Provide the (X, Y) coordinate of the cell's center where the given text is located.  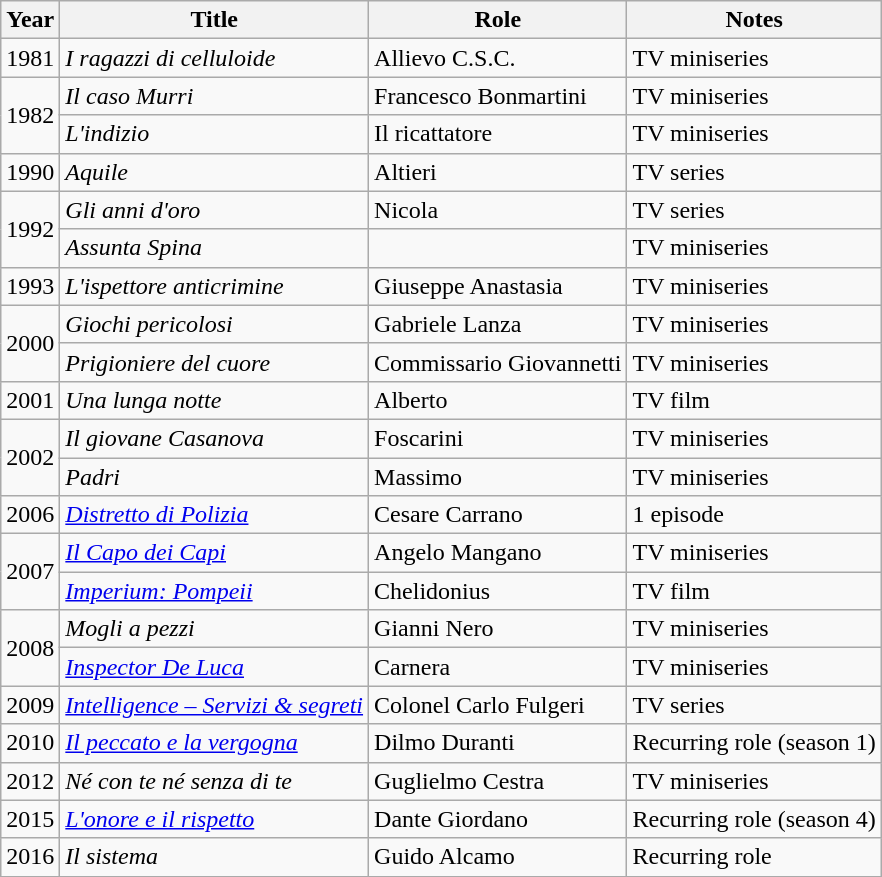
Guido Alcamo (498, 857)
Assunta Spina (214, 248)
Angelo Mangano (498, 553)
Foscarini (498, 438)
Year (30, 20)
Il giovane Casanova (214, 438)
2016 (30, 857)
Notes (754, 20)
Massimo (498, 477)
Francesco Bonmartini (498, 96)
1 episode (754, 515)
L'ispettore anticrimine (214, 286)
2001 (30, 400)
Aquile (214, 172)
2010 (30, 743)
Role (498, 20)
Dilmo Duranti (498, 743)
Allievo C.S.C. (498, 58)
Intelligence – Servizi & segreti (214, 705)
Recurring role (season 4) (754, 819)
Inspector De Luca (214, 667)
L'indizio (214, 134)
1990 (30, 172)
Commissario Giovannetti (498, 362)
2015 (30, 819)
2000 (30, 343)
Né con te né senza di te (214, 781)
Title (214, 20)
Giuseppe Anastasia (498, 286)
Recurring role (season 1) (754, 743)
2006 (30, 515)
Gianni Nero (498, 629)
2008 (30, 648)
Il peccato e la vergogna (214, 743)
Una lunga notte (214, 400)
2002 (30, 457)
Chelidonius (498, 591)
Guglielmo Cestra (498, 781)
1992 (30, 229)
Colonel Carlo Fulgeri (498, 705)
Il sistema (214, 857)
Imperium: Pompeii (214, 591)
Il ricattatore (498, 134)
Gabriele Lanza (498, 324)
Gli anni d'oro (214, 210)
Distretto di Polizia (214, 515)
1993 (30, 286)
1981 (30, 58)
Il caso Murri (214, 96)
Giochi pericolosi (214, 324)
Alberto (498, 400)
1982 (30, 115)
Padri (214, 477)
2007 (30, 572)
Il Capo dei Capi (214, 553)
Nicola (498, 210)
Dante Giordano (498, 819)
I ragazzi di celluloide (214, 58)
2009 (30, 705)
Altieri (498, 172)
Recurring role (754, 857)
Mogli a pezzi (214, 629)
Cesare Carrano (498, 515)
Prigioniere del cuore (214, 362)
L'onore e il rispetto (214, 819)
Carnera (498, 667)
2012 (30, 781)
